Output the [x, y] coordinate of the center of the cell containing the given text.  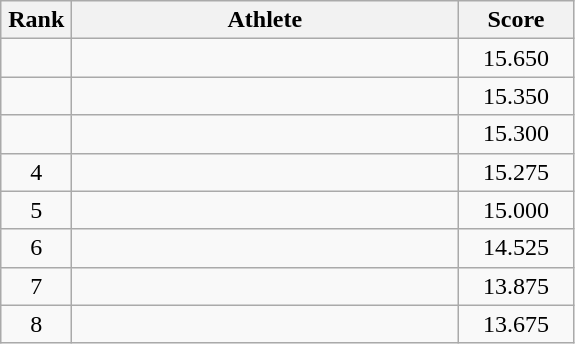
15.350 [516, 96]
Rank [36, 20]
13.875 [516, 286]
14.525 [516, 248]
15.300 [516, 134]
13.675 [516, 324]
6 [36, 248]
15.000 [516, 210]
Score [516, 20]
4 [36, 172]
15.650 [516, 58]
7 [36, 286]
5 [36, 210]
Athlete [265, 20]
8 [36, 324]
15.275 [516, 172]
